Capture the cell that displays the provided text and extract its [X, Y] central coordinate. 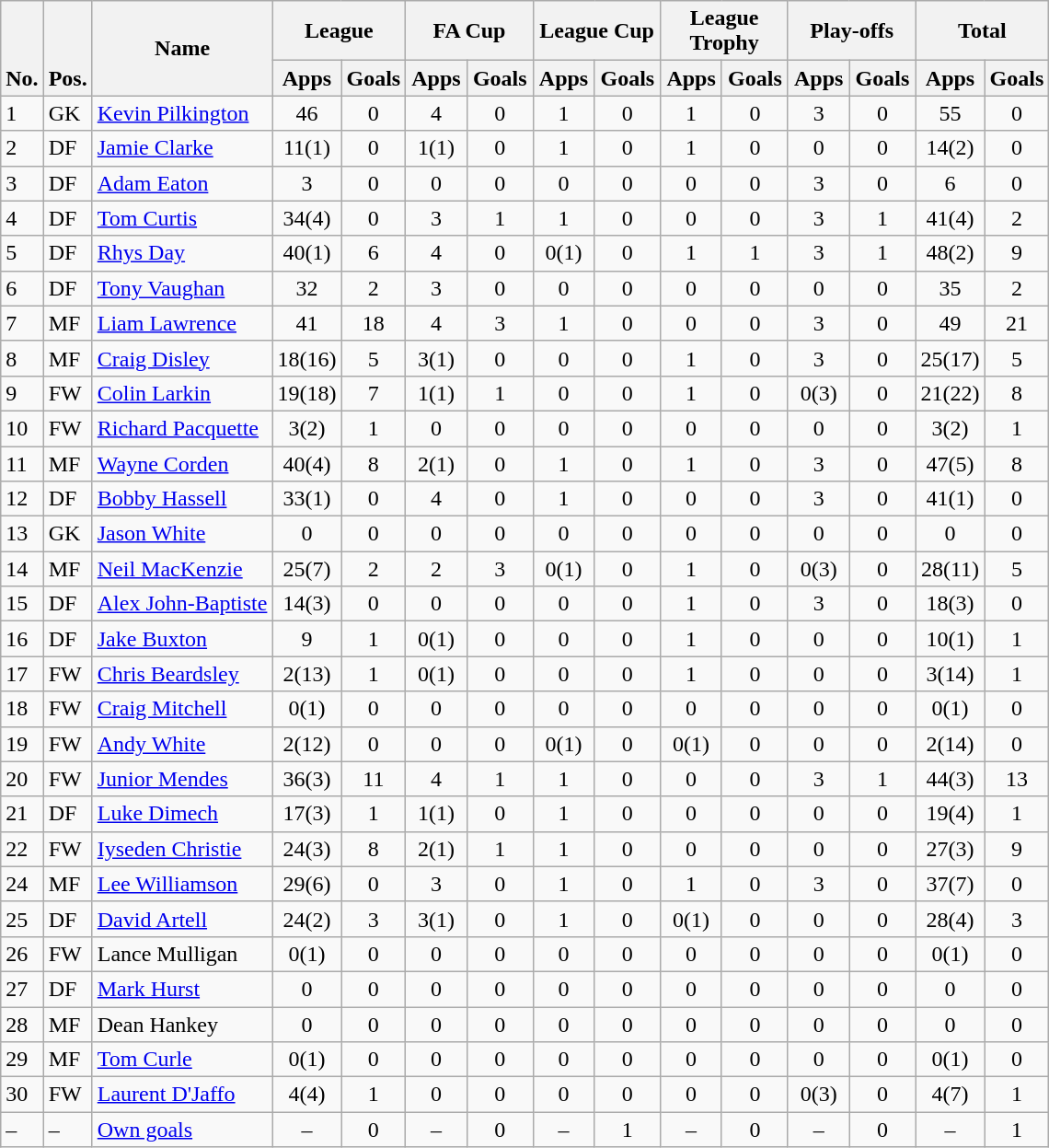
24(2) [307, 919]
33(1) [307, 499]
Neil MacKenzie [182, 569]
11(1) [307, 148]
46 [307, 113]
29(6) [307, 884]
FA Cup [469, 31]
Rhys Day [182, 253]
Craig Mitchell [182, 709]
22 [22, 849]
32 [307, 288]
Jason White [182, 534]
30 [22, 1095]
40(1) [307, 253]
League Trophy [725, 31]
15 [22, 604]
Chris Beardsley [182, 674]
36(3) [307, 779]
Tom Curtis [182, 218]
10 [22, 428]
12 [22, 499]
Total [983, 31]
Liam Lawrence [182, 323]
27 [22, 989]
Colin Larkin [182, 393]
41(1) [950, 499]
Lee Williamson [182, 884]
28 [22, 1025]
Tony Vaughan [182, 288]
Alex John-Baptiste [182, 604]
20 [22, 779]
37(7) [950, 884]
Wayne Corden [182, 463]
19(18) [307, 393]
2(13) [307, 674]
29 [22, 1060]
Craig Disley [182, 358]
Tom Curle [182, 1060]
18(16) [307, 358]
49 [950, 323]
35 [950, 288]
26 [22, 954]
Bobby Hassell [182, 499]
44(3) [950, 779]
Jamie Clarke [182, 148]
19 [22, 744]
Name [182, 48]
Kevin Pilkington [182, 113]
25(7) [307, 569]
17(3) [307, 814]
27(3) [950, 849]
25 [22, 919]
10(1) [950, 639]
2(14) [950, 744]
Iyseden Christie [182, 849]
No. [22, 48]
League Cup [596, 31]
40(4) [307, 463]
David Artell [182, 919]
28(4) [950, 919]
Andy White [182, 744]
21(22) [950, 393]
55 [950, 113]
41 [307, 323]
19(4) [950, 814]
4(7) [950, 1095]
14(3) [307, 604]
48(2) [950, 253]
League [339, 31]
47(5) [950, 463]
2(12) [307, 744]
18(3) [950, 604]
Luke Dimech [182, 814]
24(3) [307, 849]
25(17) [950, 358]
Pos. [68, 48]
14 [22, 569]
41(4) [950, 218]
3(14) [950, 674]
Dean Hankey [182, 1025]
Richard Pacquette [182, 428]
Jake Buxton [182, 639]
34(4) [307, 218]
Adam Eaton [182, 183]
28(11) [950, 569]
Lance Mulligan [182, 954]
Junior Mendes [182, 779]
Mark Hurst [182, 989]
Laurent D'Jaffo [182, 1095]
Play-offs [852, 31]
Own goals [182, 1130]
14(2) [950, 148]
17 [22, 674]
4(4) [307, 1095]
24 [22, 884]
16 [22, 639]
